From the cell containing the given text, extract its center point as (X, Y) coordinate. 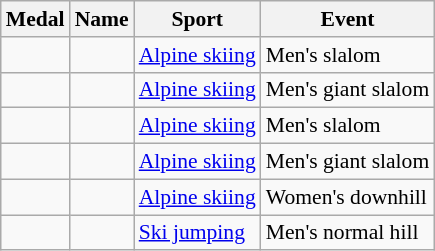
Name (102, 19)
Men's normal hill (348, 233)
Sport (198, 19)
Ski jumping (198, 233)
Event (348, 19)
Women's downhill (348, 197)
Medal (36, 19)
